Provide the (x, y) coordinate of the cell's center where the given text is located.  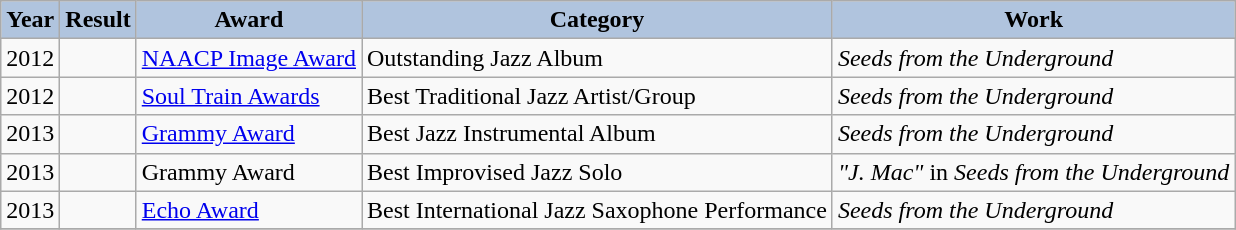
Soul Train Awards (248, 96)
Result (98, 20)
Best Jazz Instrumental Album (598, 134)
Best Traditional Jazz Artist/Group (598, 96)
Outstanding Jazz Album (598, 58)
"J. Mac" in Seeds from the Underground (1033, 172)
Year (30, 20)
Category (598, 20)
Award (248, 20)
Best Improvised Jazz Solo (598, 172)
Echo Award (248, 210)
Work (1033, 20)
NAACP Image Award (248, 58)
Best International Jazz Saxophone Performance (598, 210)
